Determine the [x, y] coordinate at the center of the cell enclosing the given text.  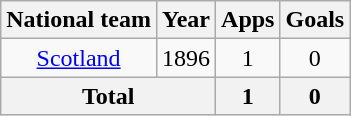
Total [108, 96]
1896 [186, 58]
National team [79, 20]
Year [186, 20]
Scotland [79, 58]
Apps [248, 20]
Goals [315, 20]
